Provide the [X, Y] coordinate of the cell's center where the given text is located.  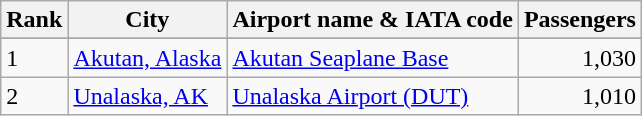
Akutan, Alaska [148, 58]
Passengers [580, 20]
Unalaska, AK [148, 96]
City [148, 20]
1,010 [580, 96]
Airport name & IATA code [372, 20]
1,030 [580, 58]
Unalaska Airport (DUT) [372, 96]
Akutan Seaplane Base [372, 58]
1 [34, 58]
2 [34, 96]
Rank [34, 20]
